Return the (x, y) coordinate for the center point of the cell that contains the specified text.  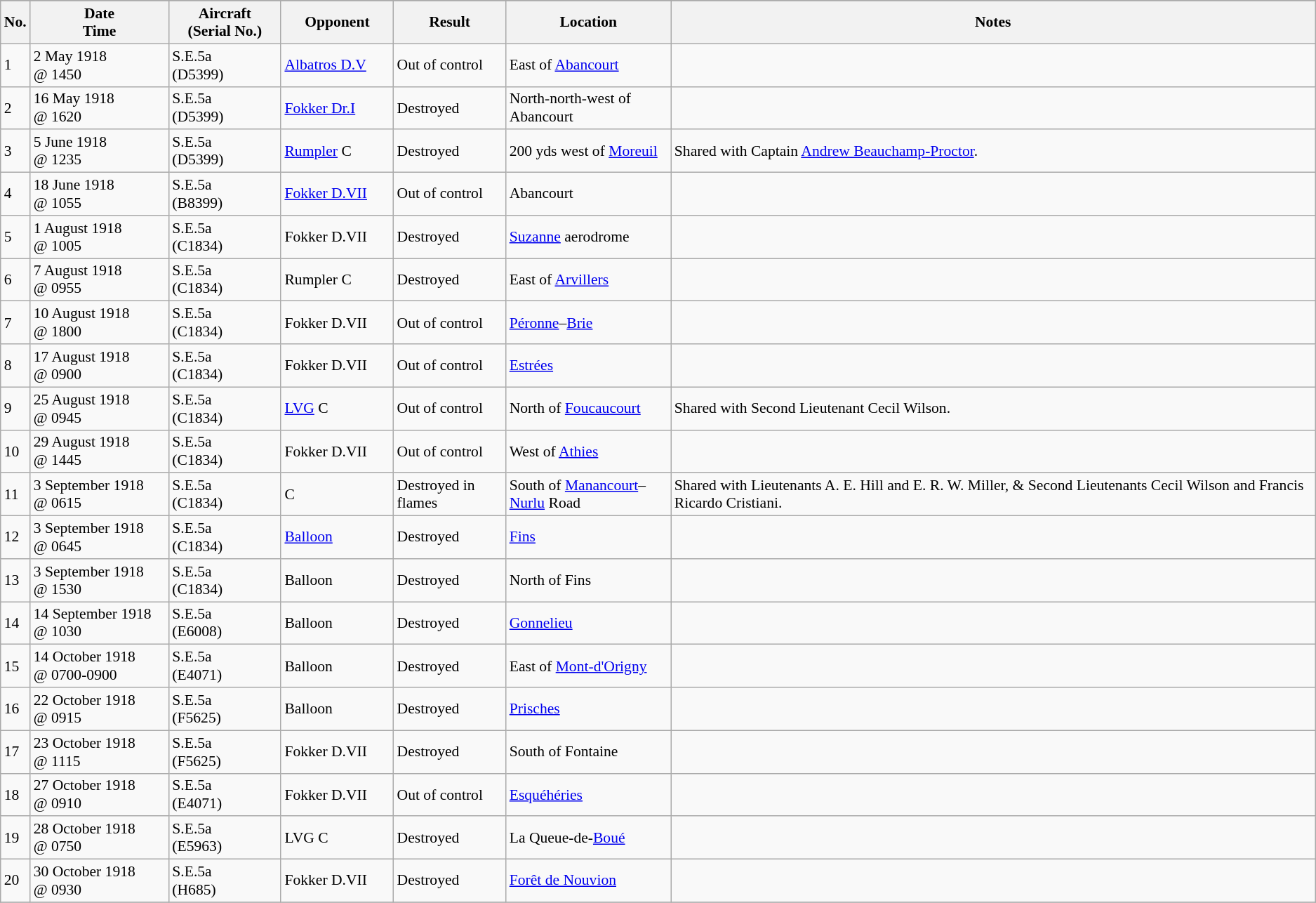
Destroyed in flames (450, 494)
North-north-west of Abancourt (588, 108)
11 (15, 494)
17 (15, 751)
East of Arvillers (588, 279)
Fokker Dr.I (337, 108)
18 June 1918@ 1055 (100, 194)
8 (15, 365)
North of Foucaucourt (588, 409)
Estrées (588, 365)
Fins (588, 538)
20 (15, 881)
28 October 1918@ 0750 (100, 838)
Abancourt (588, 194)
Albatros D.V (337, 65)
East of Abancourt (588, 65)
7 (15, 323)
5 (15, 237)
Suzanne aerodrome (588, 237)
7 August 1918@ 0955 (100, 279)
Esquéhéries (588, 795)
Location (588, 22)
Notes (993, 22)
No. (15, 22)
29 August 1918@ 1445 (100, 451)
West of Athies (588, 451)
East of Mont-d'Origny (588, 666)
14 September 1918@ 1030 (100, 624)
13 (15, 580)
3 September 1918@ 0645 (100, 538)
C (337, 494)
Shared with Second Lieutenant Cecil Wilson. (993, 409)
9 (15, 409)
14 October 1918@ 0700-0900 (100, 666)
3 September 1918@ 1530 (100, 580)
25 August 1918@ 0945 (100, 409)
South of Fontaine (588, 751)
200 yds west of Moreuil (588, 152)
South of Manancourt–Nurlu Road (588, 494)
S.E.5a(E6008) (225, 624)
16 (15, 709)
16 May 1918@ 1620 (100, 108)
12 (15, 538)
22 October 1918@ 0915 (100, 709)
1 (15, 65)
14 (15, 624)
Opponent (337, 22)
27 October 1918@ 0910 (100, 795)
5 June 1918@ 1235 (100, 152)
Shared with Captain Andrew Beauchamp-Proctor. (993, 152)
18 (15, 795)
2 May 1918@ 1450 (100, 65)
30 October 1918@ 0930 (100, 881)
10 August 1918@ 1800 (100, 323)
Shared with Lieutenants A. E. Hill and E. R. W. Miller, & Second Lieutenants Cecil Wilson and Francis Ricardo Cristiani. (993, 494)
19 (15, 838)
2 (15, 108)
3 September 1918@ 0615 (100, 494)
15 (15, 666)
3 (15, 152)
6 (15, 279)
Aircraft(Serial No.) (225, 22)
Péronne–Brie (588, 323)
North of Fins (588, 580)
Gonnelieu (588, 624)
Result (450, 22)
S.E.5a(E5963) (225, 838)
23 October 1918@ 1115 (100, 751)
DateTime (100, 22)
10 (15, 451)
Forêt de Nouvion (588, 881)
17 August 1918@ 0900 (100, 365)
4 (15, 194)
Prisches (588, 709)
S.E.5a(B8399) (225, 194)
1 August 1918@ 1005 (100, 237)
S.E.5a(H685) (225, 881)
La Queue-de-Boué (588, 838)
